Search for the cell housing the specified text and yield its [x, y] center coordinate. 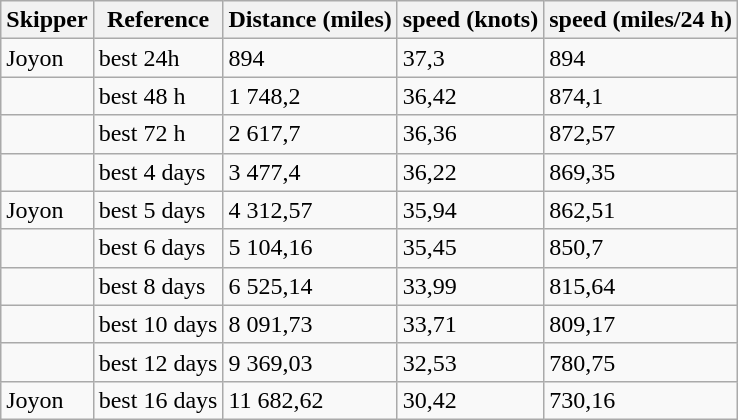
Distance (miles) [310, 20]
35,45 [470, 248]
best 24h [158, 58]
37,3 [470, 58]
36,36 [470, 134]
best 12 days [158, 362]
36,42 [470, 96]
best 16 days [158, 400]
9 369,03 [310, 362]
best 8 days [158, 286]
872,57 [641, 134]
815,64 [641, 286]
Skipper [47, 20]
33,71 [470, 324]
speed (knots) [470, 20]
30,42 [470, 400]
850,7 [641, 248]
809,17 [641, 324]
780,75 [641, 362]
35,94 [470, 210]
8 091,73 [310, 324]
730,16 [641, 400]
36,22 [470, 172]
best 10 days [158, 324]
862,51 [641, 210]
869,35 [641, 172]
2 617,7 [310, 134]
best 5 days [158, 210]
speed (miles/24 h) [641, 20]
1 748,2 [310, 96]
best 6 days [158, 248]
best 48 h [158, 96]
Reference [158, 20]
best 72 h [158, 134]
4 312,57 [310, 210]
874,1 [641, 96]
33,99 [470, 286]
32,53 [470, 362]
6 525,14 [310, 286]
3 477,4 [310, 172]
best 4 days [158, 172]
5 104,16 [310, 248]
11 682,62 [310, 400]
